Detect which cell encompasses the target text, then output its [x, y] center coordinate. 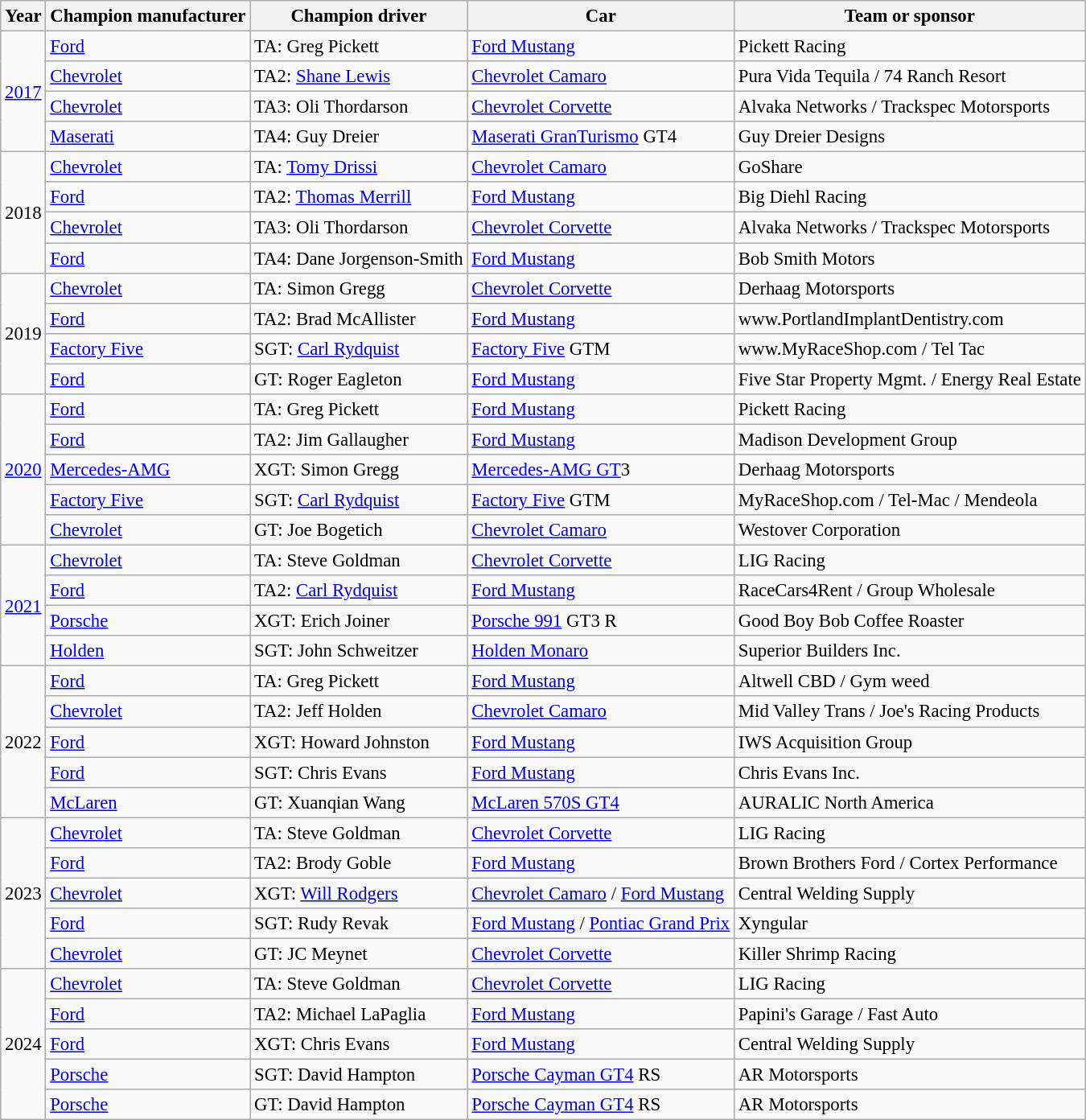
Altwell CBD / Gym weed [911, 681]
SGT: David Hampton [359, 1075]
Holden [148, 651]
Westover Corporation [911, 530]
Champion driver [359, 16]
Ford Mustang / Pontiac Grand Prix [600, 924]
www.PortlandImplantDentistry.com [911, 319]
Madison Development Group [911, 439]
2018 [23, 212]
Pura Vida Tequila / 74 Ranch Resort [911, 76]
RaceCars4Rent / Group Wholesale [911, 591]
GT: JC Meynet [359, 953]
AURALIC North America [911, 802]
Brown Brothers Ford / Cortex Performance [911, 863]
Superior Builders Inc. [911, 651]
Good Boy Bob Coffee Roaster [911, 621]
TA2: Carl Rydquist [359, 591]
Holden Monaro [600, 651]
2019 [23, 333]
Five Star Property Mgmt. / Energy Real Estate [911, 379]
Mercedes-AMG [148, 470]
Guy Dreier Designs [911, 137]
TA4: Guy Dreier [359, 137]
TA2: Brad McAllister [359, 319]
2022 [23, 742]
McLaren 570S GT4 [600, 802]
Chris Evans Inc. [911, 772]
XGT: Simon Gregg [359, 470]
www.MyRaceShop.com / Tel Tac [911, 348]
IWS Acquisition Group [911, 742]
Car [600, 16]
2021 [23, 606]
Maserati [148, 137]
TA2: Jim Gallaugher [359, 439]
GT: Joe Bogetich [359, 530]
SGT: Rudy Revak [359, 924]
Xyngular [911, 924]
TA2: Brody Goble [359, 863]
GT: Roger Eagleton [359, 379]
XGT: Will Rodgers [359, 893]
GT: Xuanqian Wang [359, 802]
TA: Simon Gregg [359, 288]
2024 [23, 1044]
MyRaceShop.com / Tel-Mac / Mendeola [911, 500]
2020 [23, 470]
TA2: Thomas Merrill [359, 197]
XGT: Chris Evans [359, 1044]
Killer Shrimp Racing [911, 953]
TA2: Jeff Holden [359, 712]
Mercedes-AMG GT3 [600, 470]
McLaren [148, 802]
SGT: Chris Evans [359, 772]
XGT: Howard Johnston [359, 742]
Year [23, 16]
Mid Valley Trans / Joe's Racing Products [911, 712]
TA4: Dane Jorgenson-Smith [359, 258]
GoShare [911, 167]
TA2: Shane Lewis [359, 76]
Team or sponsor [911, 16]
TA: Tomy Drissi [359, 167]
Big Diehl Racing [911, 197]
Chevrolet Camaro / Ford Mustang [600, 893]
TA2: Michael LaPaglia [359, 1015]
Porsche 991 GT3 R [600, 621]
XGT: Erich Joiner [359, 621]
Maserati GranTurismo GT4 [600, 137]
Papini's Garage / Fast Auto [911, 1015]
2023 [23, 893]
Champion manufacturer [148, 16]
SGT: John Schweitzer [359, 651]
2017 [23, 92]
Bob Smith Motors [911, 258]
GT: David Hampton [359, 1105]
